Scan for the cell matching the given text and deliver its [x, y] coordinate at center. 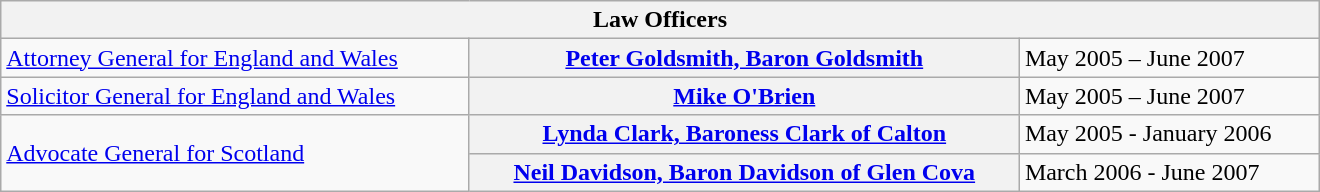
Peter Goldsmith, Baron Goldsmith [744, 58]
Mike O'Brien [744, 96]
March 2006 - June 2007 [1169, 172]
May 2005 - January 2006 [1169, 134]
Law Officers [660, 20]
Lynda Clark, Baroness Clark of Calton [744, 134]
Solicitor General for England and Wales [235, 96]
Advocate General for Scotland [235, 153]
Attorney General for England and Wales [235, 58]
Neil Davidson, Baron Davidson of Glen Cova [744, 172]
